Pinpoint the cell where the given text exists, returning its [X, Y] midpoint coordinate. 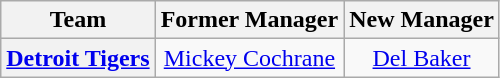
Mickey Cochrane [250, 58]
Del Baker [422, 58]
New Manager [422, 20]
Detroit Tigers [78, 58]
Team [78, 20]
Former Manager [250, 20]
